Search for the cell housing the specified text and yield its (x, y) center coordinate. 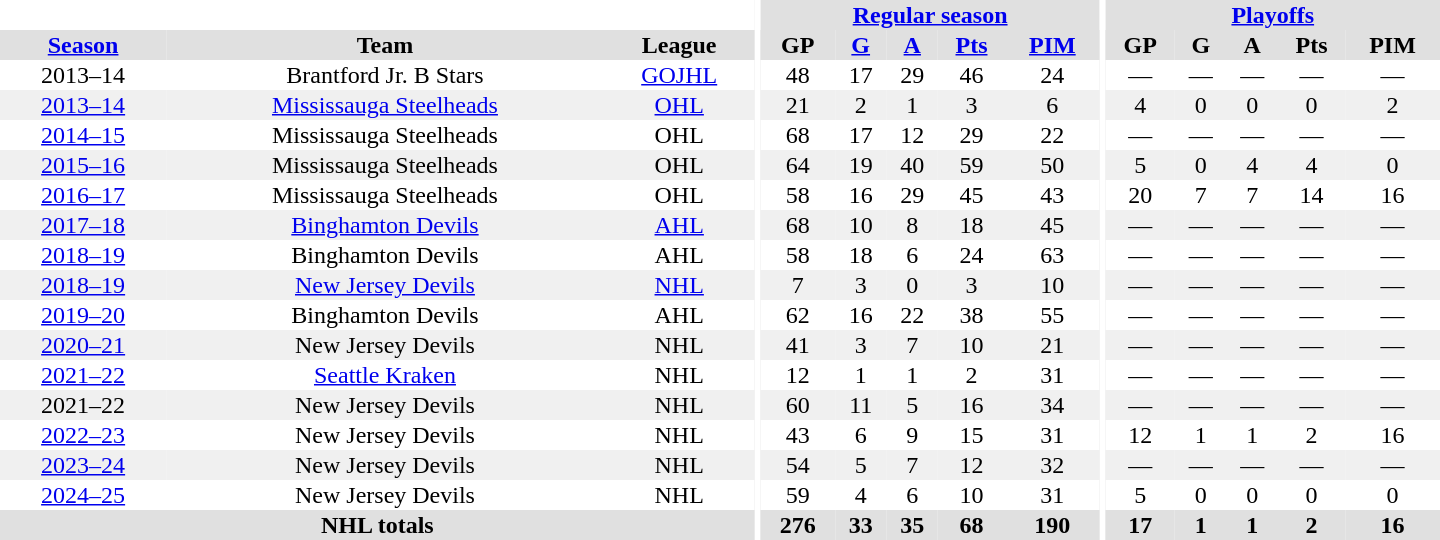
15 (972, 435)
League (680, 45)
2023–24 (83, 465)
190 (1052, 525)
64 (798, 165)
8 (912, 225)
GOJHL (680, 75)
19 (861, 165)
9 (912, 435)
276 (798, 525)
2022–23 (83, 435)
2014–15 (83, 135)
Brantford Jr. B Stars (385, 75)
2017–18 (83, 225)
50 (1052, 165)
63 (1052, 255)
34 (1052, 405)
Playoffs (1273, 15)
Seattle Kraken (385, 375)
2019–20 (83, 315)
2020–21 (83, 345)
35 (912, 525)
55 (1052, 315)
20 (1140, 195)
38 (972, 315)
Team (385, 45)
48 (798, 75)
2024–25 (83, 495)
54 (798, 465)
Season (83, 45)
46 (972, 75)
11 (861, 405)
41 (798, 345)
33 (861, 525)
NHL totals (378, 525)
2016–17 (83, 195)
60 (798, 405)
14 (1312, 195)
32 (1052, 465)
40 (912, 165)
Regular season (930, 15)
62 (798, 315)
2015–16 (83, 165)
